Find where the given text appears and provide that cell's center as (x, y) coordinate. 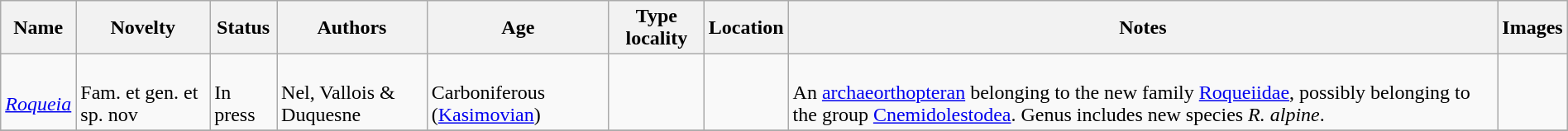
An archaeorthopteran belonging to the new family Roqueiidae, possibly belonging to the group Cnemidolestodea. Genus includes new species R. alpine. (1143, 92)
Notes (1143, 28)
Authors (352, 28)
Status (243, 28)
Images (1532, 28)
Nel, Vallois & Duquesne (352, 92)
In press (243, 92)
Location (746, 28)
Novelty (143, 28)
Age (518, 28)
Type locality (657, 28)
Carboniferous (Kasimovian) (518, 92)
Fam. et gen. et sp. nov (143, 92)
Name (38, 28)
Roqueia (38, 92)
